Search for the cell housing the specified text and yield its [X, Y] center coordinate. 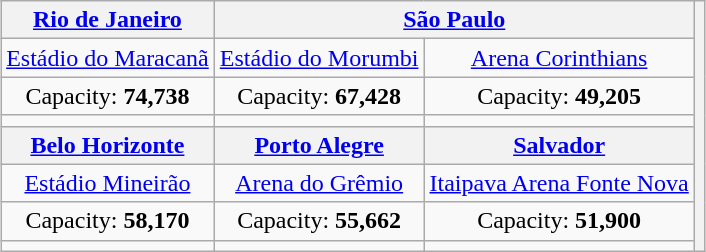
Estádio Mineirão [108, 183]
Capacity: 49,205 [559, 96]
Capacity: 58,170 [108, 221]
Rio de Janeiro [108, 20]
São Paulo [454, 20]
Arena Corinthians [559, 58]
Belo Horizonte [108, 145]
Capacity: 67,428 [319, 96]
Estádio do Morumbi [319, 58]
Capacity: 74,738 [108, 96]
Porto Alegre [319, 145]
Salvador [559, 145]
Itaipava Arena Fonte Nova [559, 183]
Capacity: 55,662 [319, 221]
Estádio do Maracanã [108, 58]
Capacity: 51,900 [559, 221]
Arena do Grêmio [319, 183]
